Return (x, y) of the center of cell containing provided text 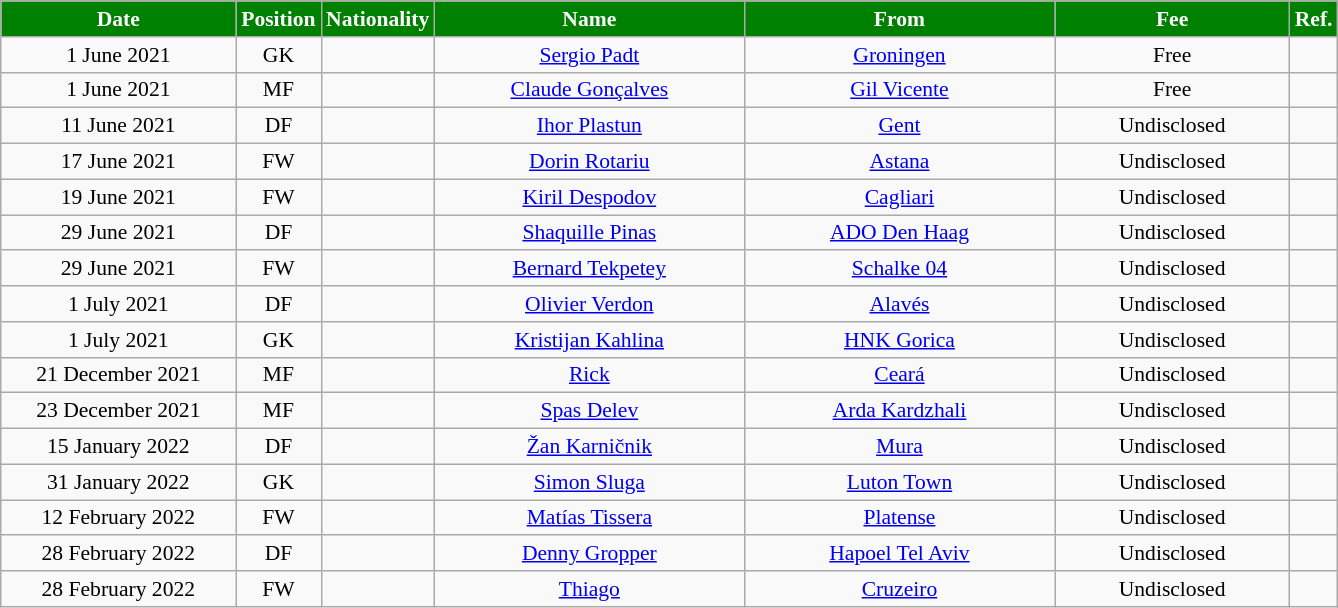
Matías Tissera (589, 518)
Schalke 04 (899, 269)
Cruzeiro (899, 589)
Dorin Rotariu (589, 162)
Gil Vicente (899, 90)
Hapoel Tel Aviv (899, 554)
Groningen (899, 55)
Sergio Padt (589, 55)
Denny Gropper (589, 554)
19 June 2021 (118, 197)
17 June 2021 (118, 162)
Astana (899, 162)
Arda Kardzhali (899, 411)
Ceará (899, 375)
11 June 2021 (118, 126)
Mura (899, 447)
Platense (899, 518)
12 February 2022 (118, 518)
Žan Karničnik (589, 447)
ADO Den Haag (899, 233)
31 January 2022 (118, 482)
Position (278, 19)
Bernard Tekpetey (589, 269)
Ref. (1314, 19)
Ihor Plastun (589, 126)
Kiril Despodov (589, 197)
Olivier Verdon (589, 304)
From (899, 19)
Fee (1172, 19)
Luton Town (899, 482)
Claude Gonçalves (589, 90)
Kristijan Kahlina (589, 340)
23 December 2021 (118, 411)
Alavés (899, 304)
Spas Delev (589, 411)
Simon Sluga (589, 482)
Thiago (589, 589)
Rick (589, 375)
15 January 2022 (118, 447)
Gent (899, 126)
Shaquille Pinas (589, 233)
Name (589, 19)
Cagliari (899, 197)
21 December 2021 (118, 375)
HNK Gorica (899, 340)
Date (118, 19)
Nationality (378, 19)
